Return the [X, Y] coordinate for the center point of the cell that contains the specified text.  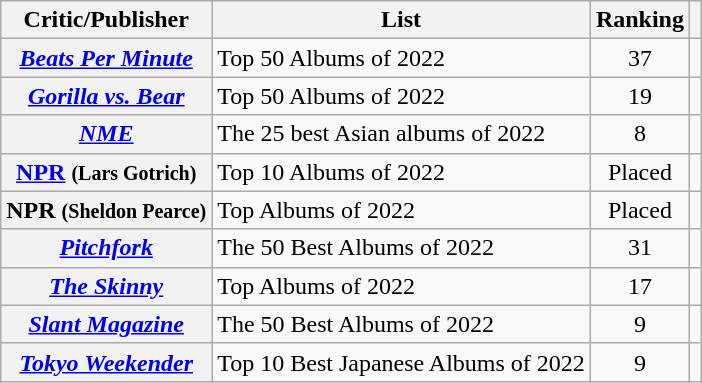
NPR (Lars Gotrich) [106, 172]
19 [640, 96]
Top 10 Albums of 2022 [402, 172]
31 [640, 248]
NME [106, 134]
Top 10 Best Japanese Albums of 2022 [402, 362]
The Skinny [106, 286]
List [402, 20]
The 25 best Asian albums of 2022 [402, 134]
Gorilla vs. Bear [106, 96]
37 [640, 58]
Ranking [640, 20]
Critic/Publisher [106, 20]
NPR (Sheldon Pearce) [106, 210]
Pitchfork [106, 248]
Beats Per Minute [106, 58]
8 [640, 134]
Slant Magazine [106, 324]
17 [640, 286]
Tokyo Weekender [106, 362]
